Identify which cell holds the provided text, then report its [X, Y] central coordinate. 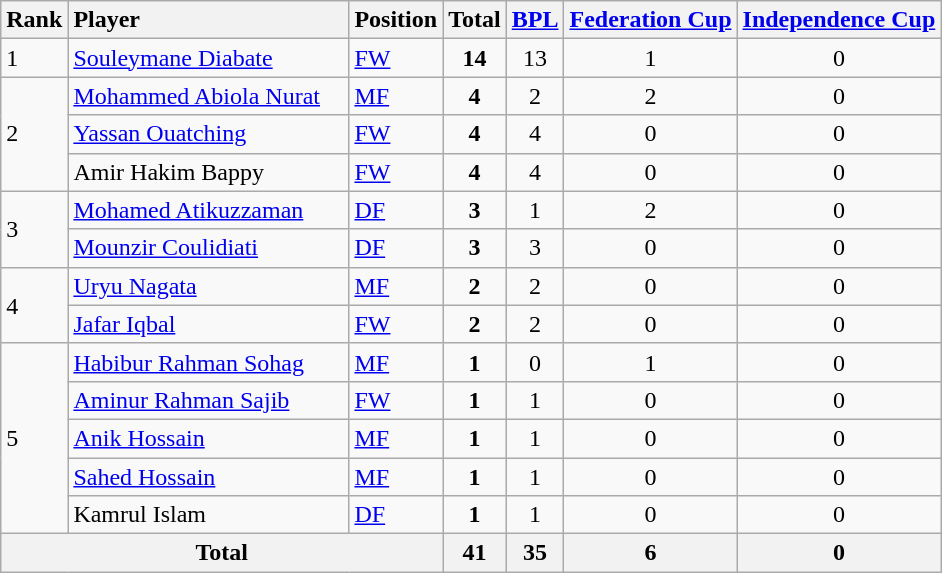
Jafar Iqbal [208, 324]
14 [475, 58]
Aminur Rahman Sajib [208, 400]
Rank [34, 20]
Uryu Nagata [208, 286]
Position [396, 20]
Mohamed Atikuzzaman [208, 210]
Mohammed Abiola Nurat [208, 96]
Federation Cup [650, 20]
13 [535, 58]
Anik Hossain [208, 438]
5 [34, 438]
BPL [535, 20]
35 [535, 553]
Independence Cup [839, 20]
Player [208, 20]
Kamrul Islam [208, 515]
Yassan Ouatching [208, 134]
Habibur Rahman Sohag [208, 362]
Mounzir Coulidiati [208, 248]
41 [475, 553]
Sahed Hossain [208, 477]
Souleymane Diabate [208, 58]
Amir Hakim Bappy [208, 172]
6 [650, 553]
